Output the (x, y) coordinate of the center of the cell containing the given text.  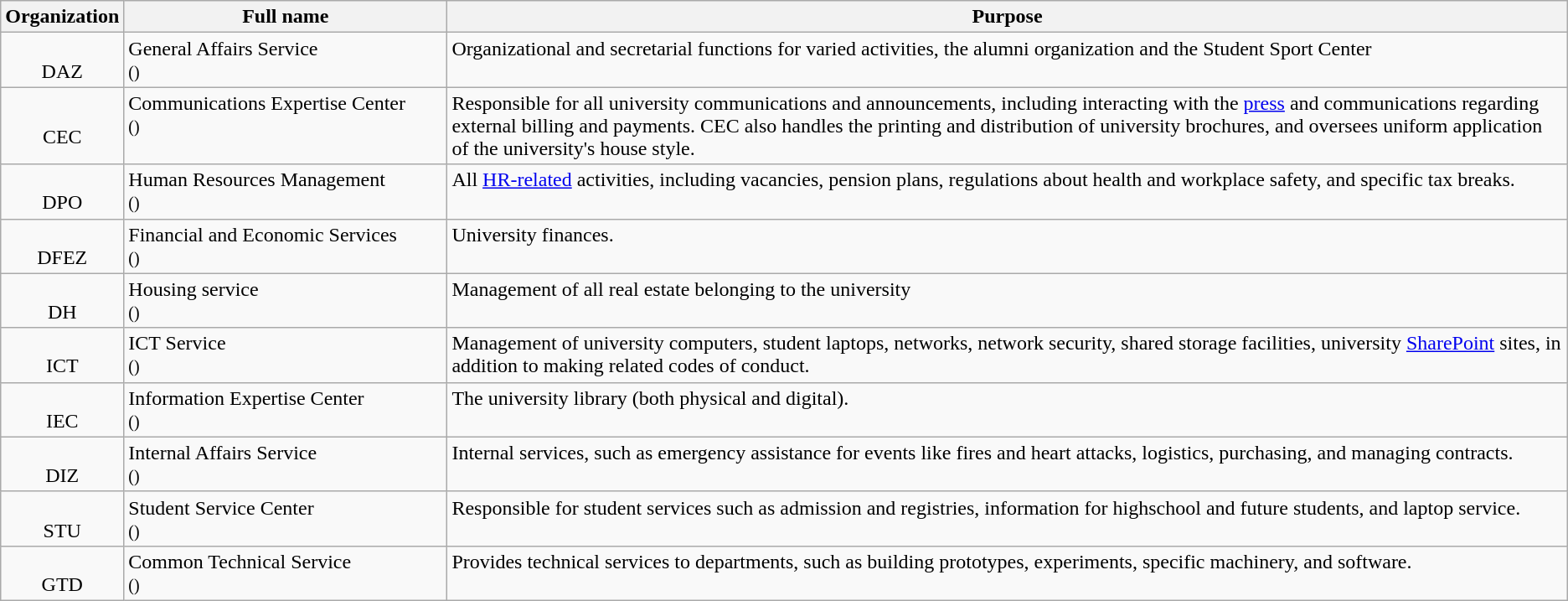
All HR-related activities, including vacancies, pension plans, regulations about health and workplace safety, and specific tax breaks. (1007, 191)
ICT (62, 355)
Communications Expertise Center () (286, 126)
ICT Service () (286, 355)
Information Expertise Center () (286, 409)
Management of all real estate belonging to the university (1007, 300)
Organizational and secretarial functions for varied activities, the alumni organization and the Student Sport Center (1007, 60)
DIZ (62, 464)
Provides technical services to departments, such as building prototypes, experiments, specific machinery, and software. (1007, 573)
IEC (62, 409)
CEC (62, 126)
Full name (286, 17)
The university library (both physical and digital). (1007, 409)
Common Technical Service () (286, 573)
Internal services, such as emergency assistance for events like fires and heart attacks, logistics, purchasing, and managing contracts. (1007, 464)
STU (62, 518)
Internal Affairs Service () (286, 464)
Financial and Economic Services () (286, 246)
Organization (62, 17)
Housing service () (286, 300)
DAZ (62, 60)
Purpose (1007, 17)
Responsible for student services such as admission and registries, information for highschool and future students, and laptop service. (1007, 518)
Human Resources Management () (286, 191)
GTD (62, 573)
General Affairs Service () (286, 60)
Student Service Center () (286, 518)
DPO (62, 191)
University finances. (1007, 246)
DFEZ (62, 246)
DH (62, 300)
